Locate the cell with the specified text and output its (x, y) center coordinate. 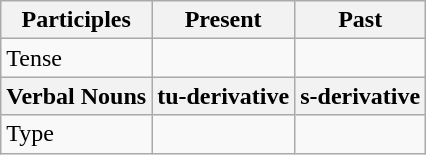
Present (224, 20)
Tense (76, 58)
Past (360, 20)
tu-derivative (224, 96)
s-derivative (360, 96)
Type (76, 134)
Participles (76, 20)
Verbal Nouns (76, 96)
